Pinpoint the cell where the given text exists, returning its (x, y) midpoint coordinate. 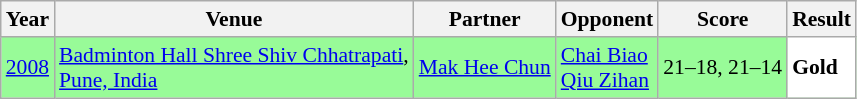
Mak Hee Chun (485, 68)
Opponent (608, 19)
Partner (485, 19)
Venue (234, 19)
Chai Biao Qiu Zihan (608, 68)
Year (28, 19)
2008 (28, 68)
21–18, 21–14 (722, 68)
Badminton Hall Shree Shiv Chhatrapati,Pune, India (234, 68)
Gold (822, 68)
Score (722, 19)
Result (822, 19)
